Return (x, y) of the center of cell containing provided text 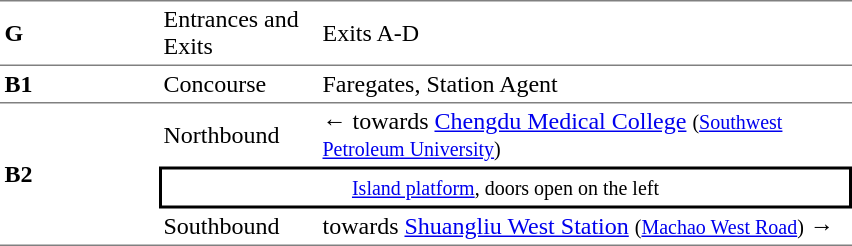
← towards Chengdu Medical College (Southwest Petroleum University) (585, 136)
Northbound (238, 136)
Island platform, doors open on the left (506, 187)
B1 (80, 85)
Faregates, Station Agent (585, 85)
G (80, 33)
Entrances and Exits (238, 33)
B2 (80, 175)
Exits A-D (585, 33)
Concourse (238, 85)
towards Shuangliu West Station (Machao West Road) → (585, 227)
Southbound (238, 227)
